Identify which cell holds the provided text, then report its [X, Y] central coordinate. 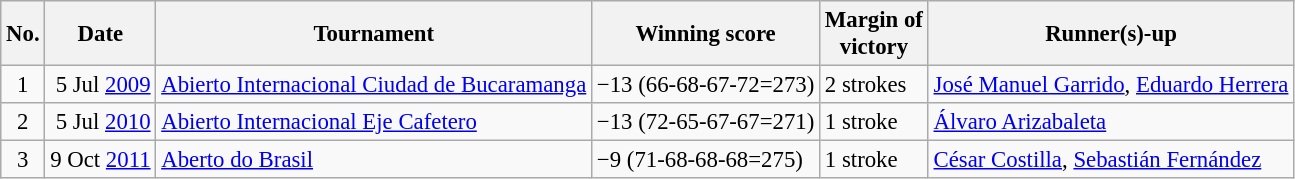
3 [23, 160]
−13 (66-68-67-72=273) [706, 85]
Runner(s)-up [1110, 34]
Winning score [706, 34]
Margin ofvictory [874, 34]
Abierto Internacional Ciudad de Bucaramanga [374, 85]
−9 (71-68-68-68=275) [706, 160]
2 [23, 122]
−13 (72-65-67-67=271) [706, 122]
Álvaro Arizabaleta [1110, 122]
1 [23, 85]
5 Jul 2010 [100, 122]
2 strokes [874, 85]
9 Oct 2011 [100, 160]
Date [100, 34]
No. [23, 34]
José Manuel Garrido, Eduardo Herrera [1110, 85]
Aberto do Brasil [374, 160]
César Costilla, Sebastián Fernández [1110, 160]
Tournament [374, 34]
5 Jul 2009 [100, 85]
Abierto Internacional Eje Cafetero [374, 122]
